Identify which cell holds the provided text, then report its [x, y] central coordinate. 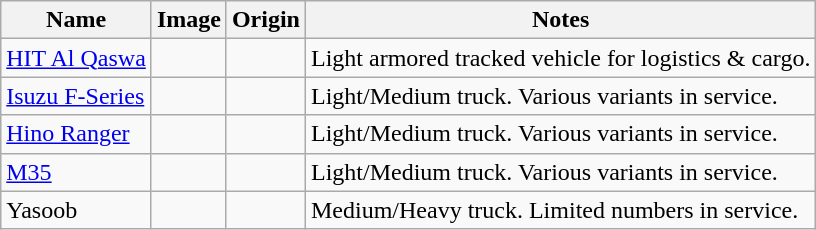
Isuzu F-Series [76, 96]
Yasoob [76, 210]
Origin [266, 20]
HIT Al Qaswa [76, 58]
Hino Ranger [76, 134]
Medium/Heavy truck. Limited numbers in service. [560, 210]
Image [188, 20]
Light armored tracked vehicle for logistics & cargo. [560, 58]
M35 [76, 172]
Notes [560, 20]
Name [76, 20]
